Provide the [X, Y] coordinate of the cell's center where the given text is located.  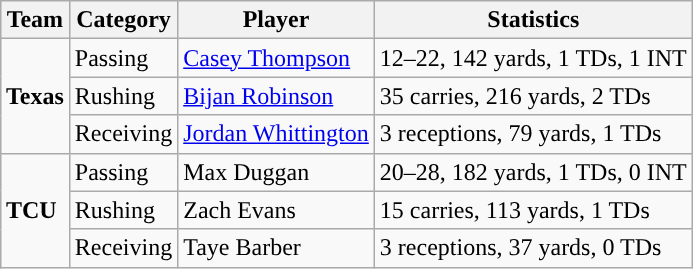
35 carries, 216 yards, 2 TDs [533, 96]
Casey Thompson [276, 58]
Statistics [533, 20]
12–22, 142 yards, 1 TDs, 1 INT [533, 58]
Taye Barber [276, 248]
Texas [34, 96]
Player [276, 20]
Max Duggan [276, 172]
Category [123, 20]
15 carries, 113 yards, 1 TDs [533, 210]
Jordan Whittington [276, 134]
3 receptions, 79 yards, 1 TDs [533, 134]
Bijan Robinson [276, 96]
20–28, 182 yards, 1 TDs, 0 INT [533, 172]
Zach Evans [276, 210]
3 receptions, 37 yards, 0 TDs [533, 248]
TCU [34, 210]
Team [34, 20]
